Return [x, y] of the center of cell containing provided text 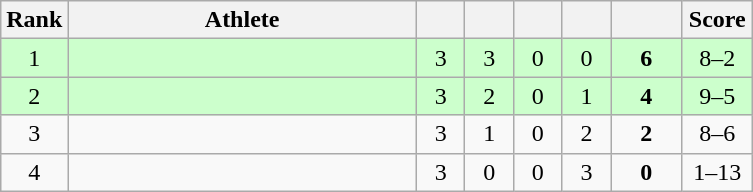
9–5 [718, 96]
Athlete [242, 20]
Rank [34, 20]
8–2 [718, 58]
1–13 [718, 172]
Score [718, 20]
8–6 [718, 134]
6 [646, 58]
